Capture the cell that displays the provided text and extract its [X, Y] central coordinate. 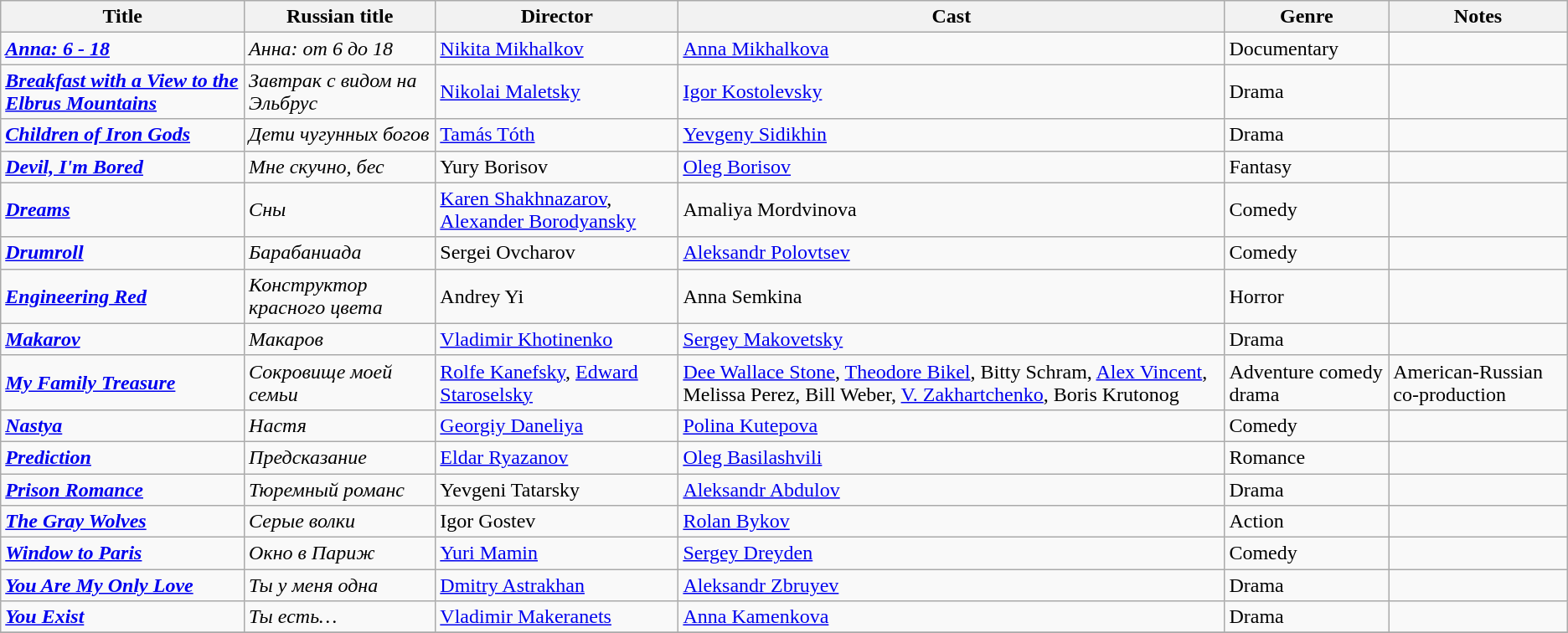
Барабаниада [340, 253]
Prediction [122, 457]
Drumroll [122, 253]
Aleksandr Polovtsev [952, 253]
Russian title [340, 17]
Sergey Makovetsky [952, 339]
Aleksandr Abdulov [952, 490]
Vladimir Khotinenko [557, 339]
Rolan Bykov [952, 522]
Дети чугунных богов [340, 135]
Vladimir Makeranets [557, 617]
Yuri Mamin [557, 553]
Sergei Ovcharov [557, 253]
Notes [1478, 17]
American-Russian co-production [1478, 382]
You Are My Only Love [122, 585]
Eldar Ryazanov [557, 457]
Amaliya Mordvinova [952, 209]
Ты у меня одна [340, 585]
Karen Shakhnazarov, Alexander Borodyansky [557, 209]
Documentary [1307, 49]
Anna Semkina [952, 296]
Anna: 6 - 18 [122, 49]
Сны [340, 209]
Sergey Dreyden [952, 553]
Genre [1307, 17]
Andrey Yi [557, 296]
Nastya [122, 425]
Yury Borisov [557, 167]
Anna Kamenkova [952, 617]
Тюремный романс [340, 490]
Georgiy Daneliya [557, 425]
Oleg Borisov [952, 167]
Prison Romance [122, 490]
You Exist [122, 617]
Rolfe Kanefsky, Edward Staroselsky [557, 382]
Предсказание [340, 457]
Anna Mikhalkova [952, 49]
Window to Paris [122, 553]
The Gray Wolves [122, 522]
Breakfast with a View to the Elbrus Mountains [122, 92]
Polina Kutepova [952, 425]
Dreams [122, 209]
Children of Iron Gods [122, 135]
Director [557, 17]
My Family Treasure [122, 382]
Nikita Mikhalkov [557, 49]
Мне скучно, бес [340, 167]
Серые волки [340, 522]
Title [122, 17]
Анна: от 6 до 18 [340, 49]
Engineering Red [122, 296]
Cast [952, 17]
Окно в Париж [340, 553]
Yevgeni Tatarsky [557, 490]
Adventure comedy drama [1307, 382]
Action [1307, 522]
Horror [1307, 296]
Завтрак с видом на Эльбрус [340, 92]
Igor Kostolevsky [952, 92]
Romance [1307, 457]
Nikolai Maletsky [557, 92]
Igor Gostev [557, 522]
Dee Wallace Stone, Theodore Bikel, Bitty Schram, Alex Vincent, Melissa Perez, Bill Weber, V. Zakhartchenko, Boris Krutonog [952, 382]
Devil, I'm Bored [122, 167]
Oleg Basilashvili [952, 457]
Макаров [340, 339]
Tamás Tóth [557, 135]
Настя [340, 425]
Ты есть… [340, 617]
Сокровище моей семьи [340, 382]
Fantasy [1307, 167]
Makarov [122, 339]
Aleksandr Zbruyev [952, 585]
Dmitry Astrakhan [557, 585]
Конструктор красного цвета [340, 296]
Yevgeny Sidikhin [952, 135]
